Pinpoint the cell where the given text exists, returning its (x, y) midpoint coordinate. 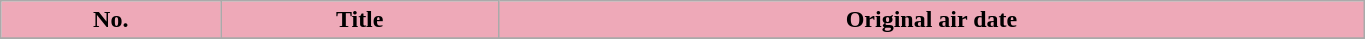
Title (360, 20)
No. (111, 20)
Original air date (932, 20)
